Return [X, Y] of the center of cell containing provided text 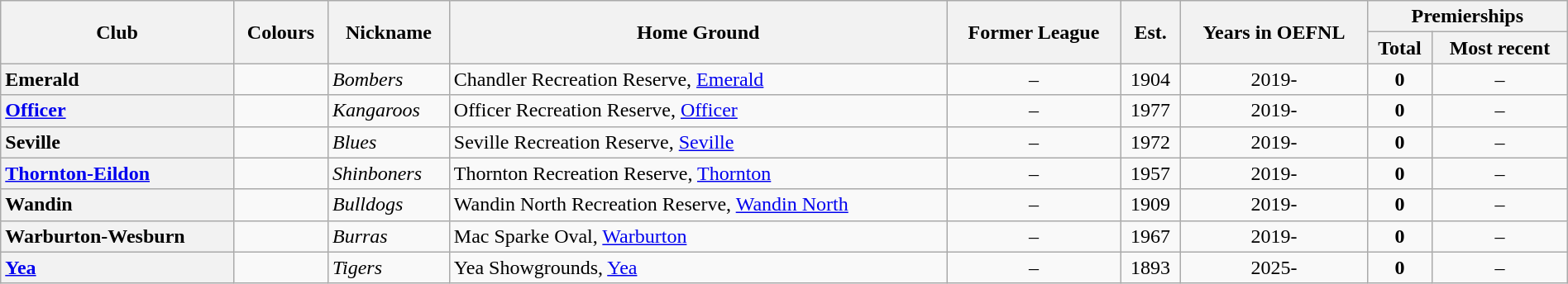
Officer Recreation Reserve, Officer [698, 111]
Wandin [117, 205]
Burras [389, 236]
Shinboners [389, 173]
Tigers [389, 267]
Yea Showgrounds, Yea [698, 267]
1972 [1151, 142]
Former League [1034, 32]
Bombers [389, 79]
1957 [1151, 173]
Bulldogs [389, 205]
Club [117, 32]
Premierships [1467, 17]
Seville Recreation Reserve, Seville [698, 142]
Colours [280, 32]
Est. [1151, 32]
Kangaroos [389, 111]
Mac Sparke Oval, Warburton [698, 236]
Seville [117, 142]
Blues [389, 142]
Total [1399, 48]
Years in OEFNL [1274, 32]
Yea [117, 267]
1977 [1151, 111]
1909 [1151, 205]
Thornton Recreation Reserve, Thornton [698, 173]
Officer [117, 111]
Thornton-Eildon [117, 173]
Home Ground [698, 32]
Most recent [1500, 48]
Wandin North Recreation Reserve, Wandin North [698, 205]
Nickname [389, 32]
1967 [1151, 236]
Chandler Recreation Reserve, Emerald [698, 79]
Warburton-Wesburn [117, 236]
Emerald [117, 79]
2025- [1274, 267]
1893 [1151, 267]
1904 [1151, 79]
